Return (x, y) of the center of cell containing provided text 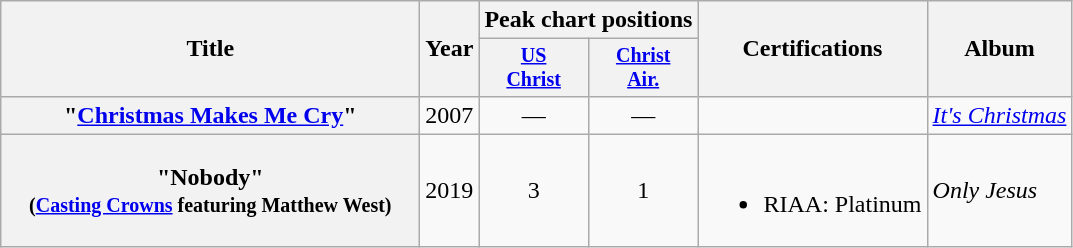
Certifications (812, 49)
Christ Air. (643, 68)
US Christ (534, 68)
It's Christmas (1000, 115)
Peak chart positions (588, 20)
Title (210, 49)
1 (643, 190)
2019 (450, 190)
"Christmas Makes Me Cry" (210, 115)
"Nobody"(Casting Crowns featuring Matthew West) (210, 190)
Only Jesus (1000, 190)
Album (1000, 49)
2007 (450, 115)
RIAA: Platinum (812, 190)
3 (534, 190)
Year (450, 49)
